Extract the (X, Y) coordinate from the center of the cell holding the provided text.  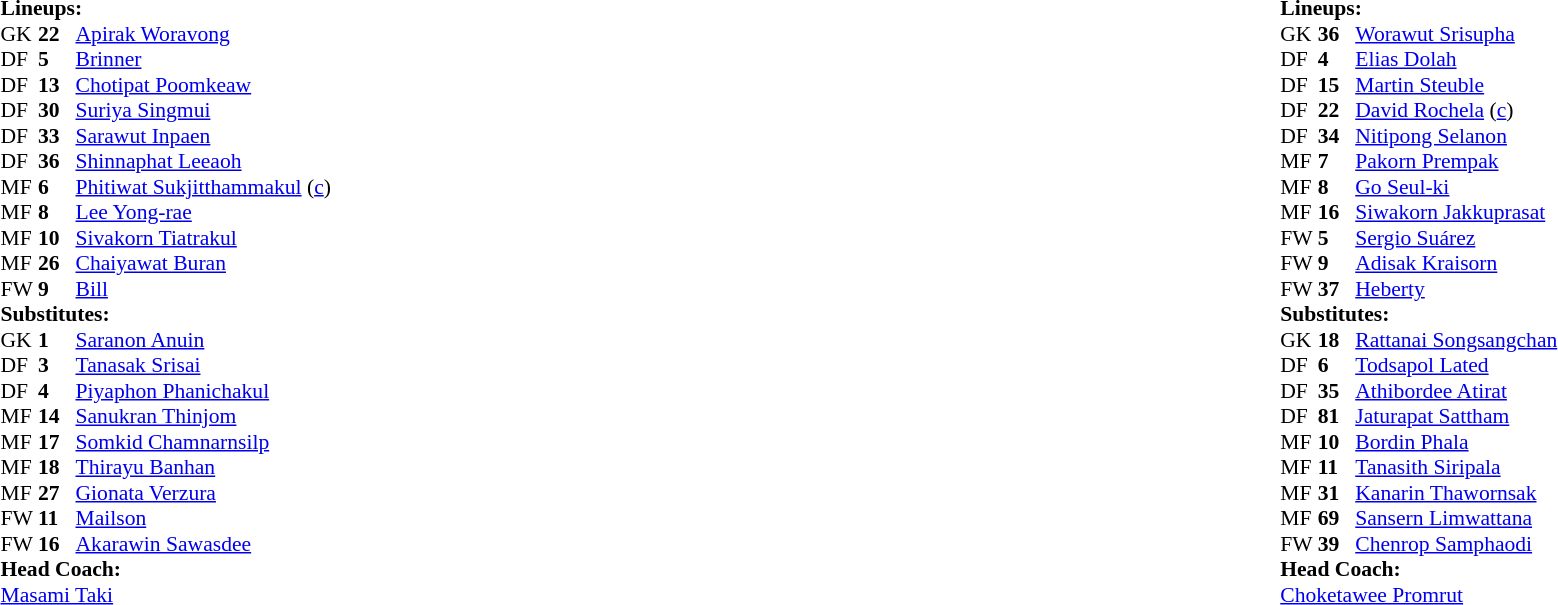
Siwakorn Jakkuprasat (1456, 213)
Mailson (204, 519)
Sanukran Thinjom (204, 417)
7 (1337, 161)
35 (1337, 391)
Chaiyawat Buran (204, 263)
69 (1337, 519)
14 (57, 417)
15 (1337, 85)
David Rochela (c) (1456, 111)
Elias Dolah (1456, 59)
Sansern Limwattana (1456, 519)
Shinnaphat Leeaoh (204, 161)
Kanarin Thawornsak (1456, 493)
Nitipong Selanon (1456, 136)
Jaturapat Sattham (1456, 417)
37 (1337, 289)
Bill (204, 289)
Rattanai Songsangchan (1456, 340)
3 (57, 365)
Pakorn Prempak (1456, 161)
Gionata Verzura (204, 493)
Chenrop Samphaodi (1456, 544)
Somkid Chamnarnsilp (204, 442)
Heberty (1456, 289)
26 (57, 263)
Martin Steuble (1456, 85)
Worawut Srisupha (1456, 34)
39 (1337, 544)
Athibordee Atirat (1456, 391)
Adisak Kraisorn (1456, 263)
31 (1337, 493)
Tanasak Srisai (204, 365)
34 (1337, 136)
Bordin Phala (1456, 442)
Brinner (204, 59)
27 (57, 493)
Chotipat Poomkeaw (204, 85)
Phitiwat Sukjitthammakul (c) (204, 187)
Sarawut Inpaen (204, 136)
Piyaphon Phanichakul (204, 391)
Sergio Suárez (1456, 238)
Todsapol Lated (1456, 365)
Suriya Singmui (204, 111)
Saranon Anuin (204, 340)
81 (1337, 417)
Tanasith Siripala (1456, 467)
Go Seul-ki (1456, 187)
30 (57, 111)
Thirayu Banhan (204, 467)
17 (57, 442)
Akarawin Sawasdee (204, 544)
33 (57, 136)
Lee Yong-rae (204, 213)
Apirak Woravong (204, 34)
Sivakorn Tiatrakul (204, 238)
13 (57, 85)
1 (57, 340)
